Extract the (x, y) coordinate from the center of the cell holding the provided text.  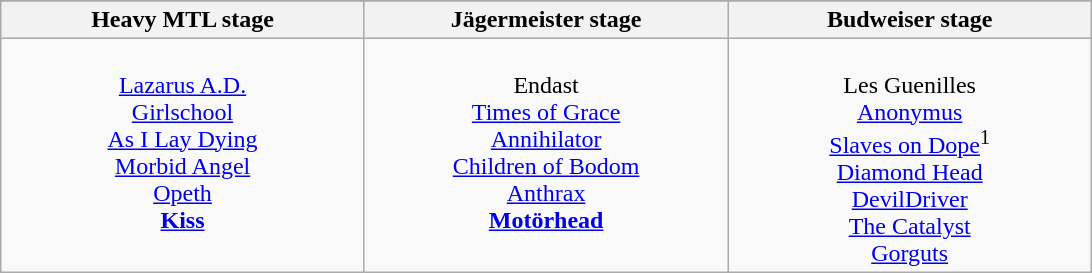
Lazarus A.D. Girlschool As I Lay Dying Morbid Angel Opeth Kiss (183, 156)
Endast Times of Grace Annihilator Children of Bodom Anthrax Motörhead (546, 156)
Jägermeister stage (546, 20)
Budweiser stage (910, 20)
Les Guenilles Anonymus Slaves on Dope1 Diamond Head DevilDriver The Catalyst Gorguts (910, 156)
Heavy MTL stage (183, 20)
